Extract the (X, Y) coordinate from the center of the cell holding the provided text.  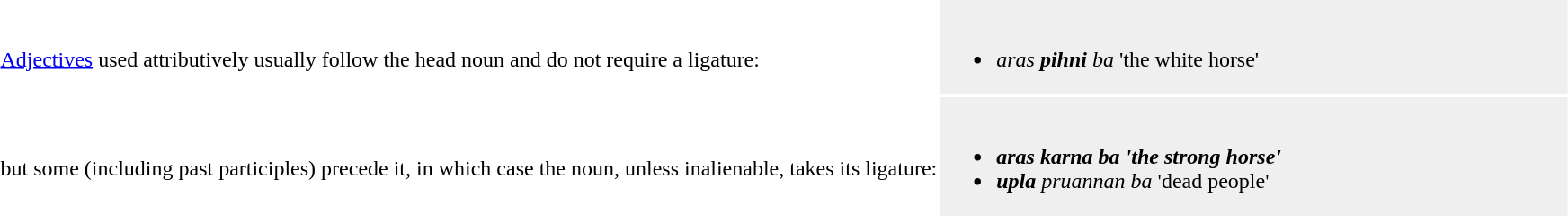
aras pihni ba 'the white horse' (1254, 47)
aras karna ba 'the strong horse'upla pruannan ba 'dead people' (1254, 157)
